Detect which cell encompasses the target text, then output its (X, Y) center coordinate. 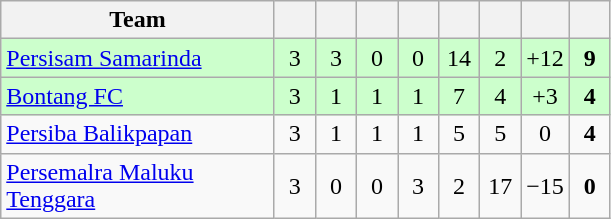
14 (460, 58)
Bontang FC (138, 96)
Team (138, 20)
−15 (546, 186)
Persemalra Maluku Tenggara (138, 186)
Persisam Samarinda (138, 58)
9 (590, 58)
+3 (546, 96)
+12 (546, 58)
7 (460, 96)
Persiba Balikpapan (138, 134)
17 (500, 186)
